Identify which cell holds the provided text, then report its (x, y) central coordinate. 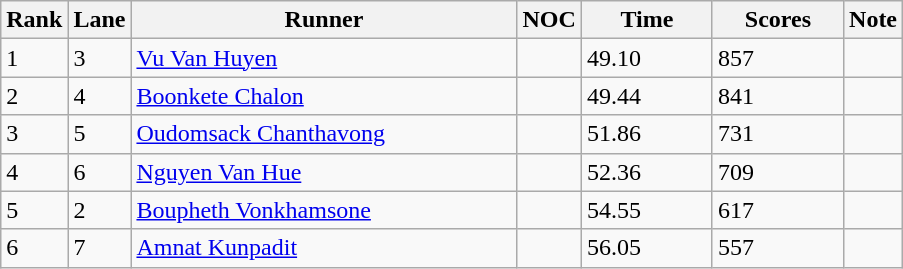
54.55 (646, 210)
51.86 (646, 134)
52.36 (646, 172)
Boupheth Vonkhamsone (324, 210)
Oudomsack Chanthavong (324, 134)
49.10 (646, 58)
Scores (778, 20)
56.05 (646, 248)
Vu Van Huyen (324, 58)
Note (874, 20)
857 (778, 58)
841 (778, 96)
Time (646, 20)
Boonkete Chalon (324, 96)
Rank (34, 20)
709 (778, 172)
Amnat Kunpadit (324, 248)
Nguyen Van Hue (324, 172)
1 (34, 58)
49.44 (646, 96)
557 (778, 248)
Lane (100, 20)
731 (778, 134)
7 (100, 248)
Runner (324, 20)
NOC (549, 20)
617 (778, 210)
